Capture the cell that displays the provided text and extract its [X, Y] central coordinate. 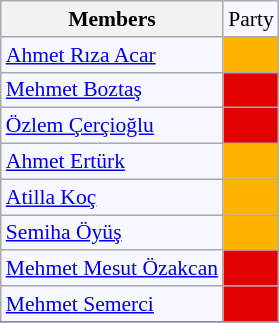
Mehmet Semerci [112, 304]
Özlem Çerçioğlu [112, 126]
Party [251, 19]
Mehmet Mesut Özakcan [112, 269]
Ahmet Ertürk [112, 162]
Members [112, 19]
Semiha Öyüş [112, 233]
Mehmet Boztaş [112, 90]
Atilla Koç [112, 197]
Ahmet Rıza Acar [112, 55]
